Capture the cell that displays the provided text and extract its (x, y) central coordinate. 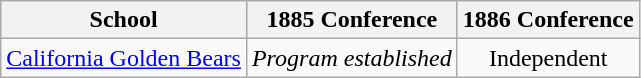
Program established (352, 58)
1886 Conference (548, 20)
California Golden Bears (124, 58)
Independent (548, 58)
1885 Conference (352, 20)
School (124, 20)
